For the text-containing cell, return its midpoint in (X, Y) coordinate format. 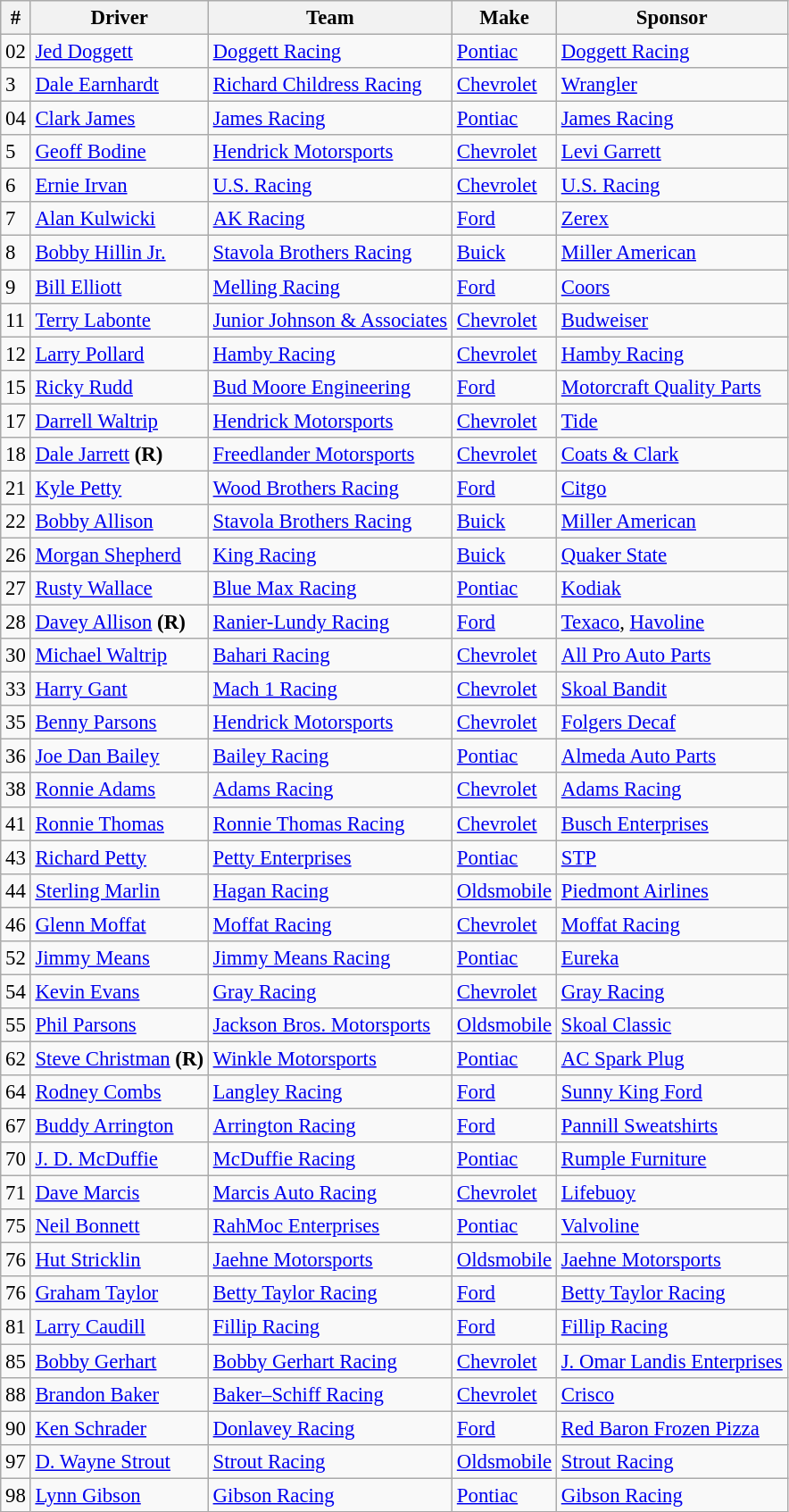
J. D. McDuffie (120, 1159)
67 (16, 1126)
15 (16, 387)
Bill Elliott (120, 287)
Bud Moore Engineering (330, 387)
AC Spark Plug (671, 1058)
Winkle Motorsports (330, 1058)
Morgan Shepherd (120, 555)
Terry Labonte (120, 320)
Marcis Auto Racing (330, 1193)
Budweiser (671, 320)
85 (16, 1361)
Steve Christman (R) (120, 1058)
Ronnie Thomas Racing (330, 823)
Make (505, 18)
44 (16, 890)
98 (16, 1495)
26 (16, 555)
04 (16, 119)
7 (16, 219)
22 (16, 522)
McDuffie Racing (330, 1159)
Neil Bonnett (120, 1226)
41 (16, 823)
Levi Garrett (671, 152)
55 (16, 1025)
36 (16, 756)
Tide (671, 421)
Sponsor (671, 18)
Dale Earnhardt (120, 85)
Bobby Hillin Jr. (120, 253)
12 (16, 354)
Bobby Allison (120, 522)
Hut Stricklin (120, 1260)
64 (16, 1092)
9 (16, 287)
52 (16, 958)
Pannill Sweatshirts (671, 1126)
Quaker State (671, 555)
AK Racing (330, 219)
Harry Gant (120, 689)
Sterling Marlin (120, 890)
Larry Caudill (120, 1327)
Arrington Racing (330, 1126)
STP (671, 857)
Zerex (671, 219)
Jackson Bros. Motorsports (330, 1025)
Citgo (671, 488)
Bahari Racing (330, 656)
Graham Taylor (120, 1294)
Texaco, Havoline (671, 622)
Lynn Gibson (120, 1495)
Geoff Bodine (120, 152)
Lifebuoy (671, 1193)
# (16, 18)
Coors (671, 287)
Sunny King Ford (671, 1092)
Brandon Baker (120, 1394)
Kodiak (671, 589)
Blue Max Racing (330, 589)
Bobby Gerhart Racing (330, 1361)
Almeda Auto Parts (671, 756)
75 (16, 1226)
Ernie Irvan (120, 186)
5 (16, 152)
Ronnie Thomas (120, 823)
6 (16, 186)
Busch Enterprises (671, 823)
Phil Parsons (120, 1025)
Coats & Clark (671, 455)
Junior Johnson & Associates (330, 320)
28 (16, 622)
33 (16, 689)
97 (16, 1461)
Richard Childress Racing (330, 85)
King Racing (330, 555)
Rodney Combs (120, 1092)
Ronnie Adams (120, 790)
Mach 1 Racing (330, 689)
Skoal Bandit (671, 689)
All Pro Auto Parts (671, 656)
90 (16, 1428)
D. Wayne Strout (120, 1461)
Hagan Racing (330, 890)
Benny Parsons (120, 723)
81 (16, 1327)
Freedlander Motorsports (330, 455)
Michael Waltrip (120, 656)
02 (16, 52)
18 (16, 455)
Bobby Gerhart (120, 1361)
62 (16, 1058)
35 (16, 723)
Driver (120, 18)
Glenn Moffat (120, 924)
Valvoline (671, 1226)
46 (16, 924)
30 (16, 656)
Folgers Decaf (671, 723)
Larry Pollard (120, 354)
Ranier-Lundy Racing (330, 622)
Rumple Furniture (671, 1159)
38 (16, 790)
Langley Racing (330, 1092)
21 (16, 488)
Ricky Rudd (120, 387)
Team (330, 18)
17 (16, 421)
54 (16, 991)
Red Baron Frozen Pizza (671, 1428)
11 (16, 320)
27 (16, 589)
Kevin Evans (120, 991)
Kyle Petty (120, 488)
71 (16, 1193)
Wrangler (671, 85)
Eureka (671, 958)
J. Omar Landis Enterprises (671, 1361)
RahMoc Enterprises (330, 1226)
Dave Marcis (120, 1193)
Skoal Classic (671, 1025)
Wood Brothers Racing (330, 488)
Richard Petty (120, 857)
Jimmy Means (120, 958)
Dale Jarrett (R) (120, 455)
Darrell Waltrip (120, 421)
Donlavey Racing (330, 1428)
Jimmy Means Racing (330, 958)
8 (16, 253)
Jed Doggett (120, 52)
70 (16, 1159)
Baker–Schiff Racing (330, 1394)
Clark James (120, 119)
Crisco (671, 1394)
Melling Racing (330, 287)
3 (16, 85)
Alan Kulwicki (120, 219)
43 (16, 857)
Rusty Wallace (120, 589)
Motorcraft Quality Parts (671, 387)
Bailey Racing (330, 756)
Buddy Arrington (120, 1126)
Davey Allison (R) (120, 622)
88 (16, 1394)
Piedmont Airlines (671, 890)
Petty Enterprises (330, 857)
Joe Dan Bailey (120, 756)
Ken Schrader (120, 1428)
